Search for the cell housing the specified text and yield its [X, Y] center coordinate. 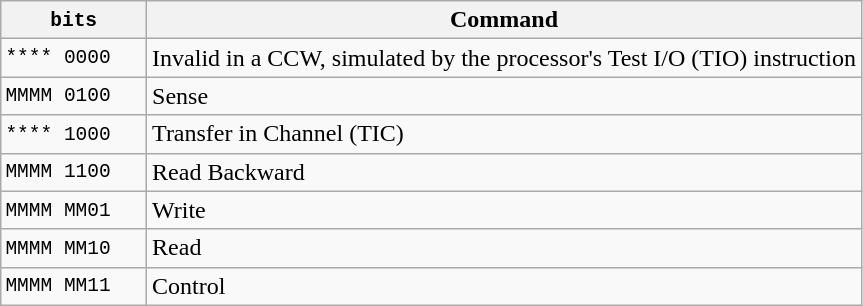
**** 0000 [74, 58]
MMMM 0100 [74, 96]
Transfer in Channel (TIC) [504, 134]
Sense [504, 96]
bits [74, 20]
MMMM MM11 [74, 286]
Read Backward [504, 172]
Read [504, 248]
**** 1000 [74, 134]
Control [504, 286]
MMMM MM01 [74, 210]
MMMM MM10 [74, 248]
MMMM 1100 [74, 172]
Invalid in a CCW, simulated by the processor's Test I/O (TIO) instruction [504, 58]
Command [504, 20]
Write [504, 210]
